Identify which cell holds the provided text, then report its [X, Y] central coordinate. 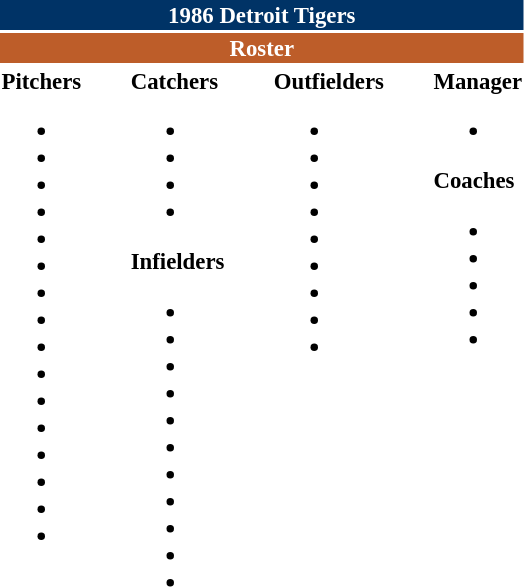
Roster [262, 48]
1986 Detroit Tigers [262, 15]
